Output the (x, y) coordinate of the center of the cell containing the given text.  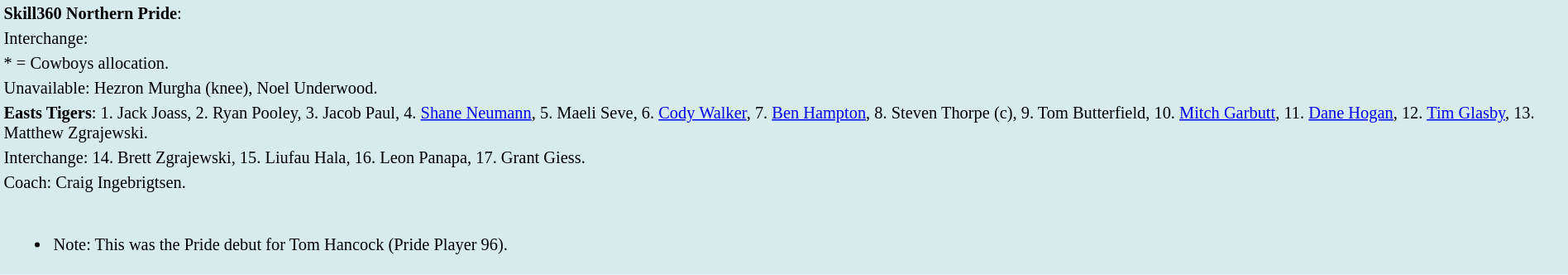
Skill360 Northern Pride: (784, 13)
Coach: Craig Ingebrigtsen. (784, 182)
Note: This was the Pride debut for Tom Hancock (Pride Player 96). (784, 234)
Unavailable: Hezron Murgha (knee), Noel Underwood. (784, 88)
Interchange: (784, 38)
* = Cowboys allocation. (784, 63)
Interchange: 14. Brett Zgrajewski, 15. Liufau Hala, 16. Leon Panapa, 17. Grant Giess. (784, 157)
